Scan for the cell matching the given text and deliver its [X, Y] coordinate at center. 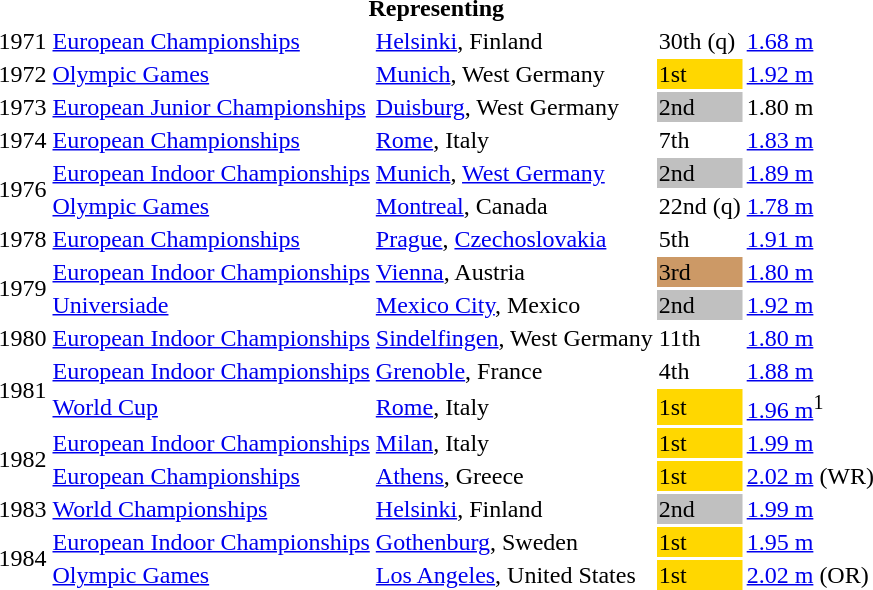
World Cup [211, 407]
Montreal, Canada [514, 206]
Duisburg, West Germany [514, 107]
Athens, Greece [514, 476]
Universiade [211, 305]
Prague, Czechoslovakia [514, 239]
11th [700, 338]
World Championships [211, 509]
Gothenburg, Sweden [514, 542]
Los Angeles, United States [514, 575]
30th (q) [700, 41]
22nd (q) [700, 206]
Mexico City, Mexico [514, 305]
Sindelfingen, West Germany [514, 338]
5th [700, 239]
Grenoble, France [514, 371]
European Junior Championships [211, 107]
7th [700, 140]
4th [700, 371]
Vienna, Austria [514, 272]
3rd [700, 272]
Milan, Italy [514, 443]
